Determine the (X, Y) coordinate at the center of the cell enclosing the given text.  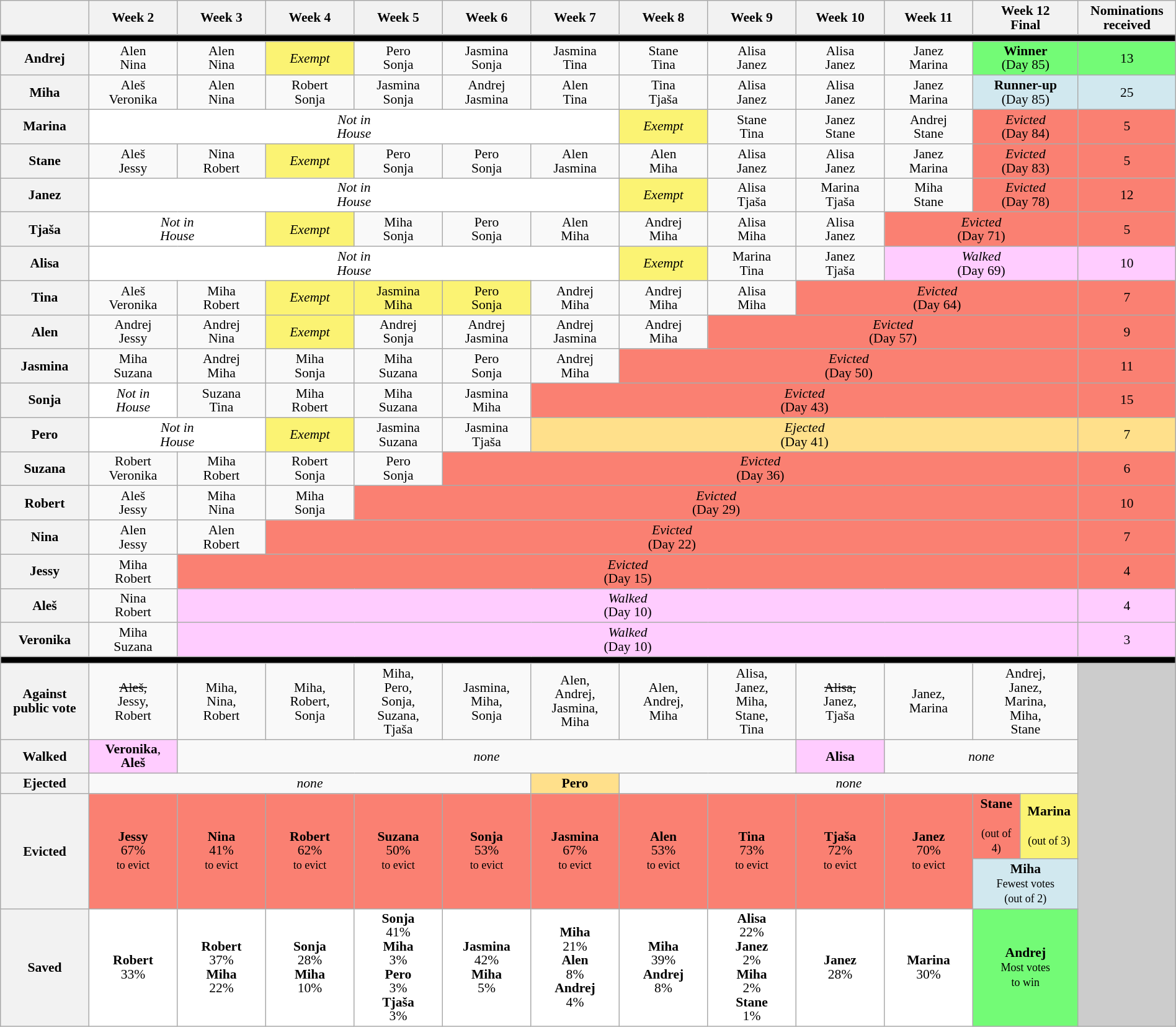
Marina(out of 3) (1049, 827)
Tjaša (45, 230)
Walked (45, 756)
AlenTina (575, 93)
Robert37%Miha22% (221, 967)
Evicted(Day 83) (1025, 161)
Ejected(Day 41) (805, 434)
Tina73%to evict (752, 851)
Jessy67%to evict (133, 851)
Week 8 (663, 17)
Evicted(Day 78) (1025, 195)
Jasmina42%Miha5% (486, 967)
Evicted(Day 43) (805, 401)
Evicted(Day 71) (981, 230)
Week 4 (310, 17)
Alen,Andrej,Jasmina,Miha (575, 701)
Marina (45, 127)
Saved (45, 967)
JanezTjaša (840, 263)
15 (1126, 401)
Week 3 (221, 17)
Robert33% (133, 967)
Tjaša72%to evict (840, 851)
Ejected (45, 784)
12 (1126, 195)
Suzana (45, 469)
Sonja53%to evict (486, 851)
AndrejNina (221, 331)
11 (1126, 366)
Sonja28%Miha10% (310, 967)
Evicted (45, 851)
Week 5 (398, 17)
Evicted(Day 29) (716, 503)
Alisa,Janez,Tjaša (840, 701)
Week 9 (752, 17)
AndrejStane (929, 127)
JasminaTjaša (486, 434)
MihaStane (929, 195)
Alisa22%Janez2%Miha2%Stane1% (752, 967)
AlisaTjaša (752, 195)
MarinaTjaša (840, 195)
Sonja41%Miha3%Pero3%Tjaša3% (398, 967)
Alen (45, 331)
Evicted(Day 64) (937, 298)
TinaTjaša (663, 93)
Week 2 (133, 17)
MarinaTina (752, 263)
AlenJessy (133, 537)
Tina (45, 298)
9 (1126, 331)
Janez70%to evict (929, 851)
JasminaSuzana (398, 434)
Nina (45, 537)
Week 10 (840, 17)
Suzana50%to evict (398, 851)
Jasmina (45, 366)
Aleš (45, 606)
Veronika (45, 640)
Miha,Robert,Sonja (310, 701)
Janez (45, 195)
Sonja (45, 401)
Miha,Nina,Robert (221, 701)
Janez,Marina (929, 701)
Evicted(Day 50) (849, 366)
Nina41%to evict (221, 851)
AndrejMost votesto win (1025, 967)
Marina30% (929, 967)
Alen,Andrej,Miha (663, 701)
Jasmina,Miha,Sonja (486, 701)
AndrejJessy (133, 331)
RobertVeronika (133, 469)
Walked(Day 69) (981, 263)
SuzanaTina (221, 401)
Week 7 (575, 17)
Jasmina67%to evict (575, 851)
Stane (45, 161)
Miha (45, 93)
Evicted(Day 84) (1025, 127)
Week 11 (929, 17)
Week 12Final (1025, 17)
Andrej (45, 58)
AndrejSonja (398, 331)
Andrej,Janez,Marina,Miha,Stane (1025, 701)
Veronika,Aleš (133, 756)
Miha,Pero,Sonja,Suzana,Tjaša (398, 701)
Evicted(Day 36) (760, 469)
Week 6 (486, 17)
Evicted(Day 15) (628, 571)
Evicted(Day 22) (672, 537)
Jessy (45, 571)
AlenJasmina (575, 161)
25 (1126, 93)
Janez28% (840, 967)
Aleš,Jessy,Robert (133, 701)
Runner-up(Day 85) (1025, 93)
JanezStane (840, 127)
Alen53%to evict (663, 851)
13 (1126, 58)
Against public vote (45, 701)
Evicted(Day 57) (893, 331)
Nominations received (1126, 17)
AlenRobert (221, 537)
JasminaTina (575, 58)
MihaFewest votes(out of 2) (1025, 884)
Robert62%to evict (310, 851)
6 (1126, 469)
Miha39%Andrej8% (663, 967)
3 (1126, 640)
Miha21%Alen8%Andrej4% (575, 967)
Alisa,Janez,Miha,Stane,Tina (752, 701)
MihaNina (221, 503)
Winner(Day 85) (1025, 58)
Stane(out of 4) (996, 827)
Robert (45, 503)
